Capture the cell that displays the provided text and extract its (x, y) central coordinate. 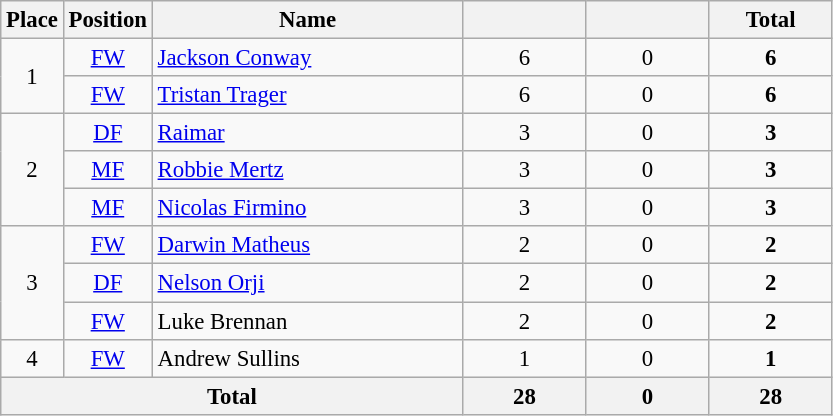
4 (32, 358)
Luke Brennan (308, 321)
Position (108, 20)
Jackson Conway (308, 58)
Andrew Sullins (308, 358)
Place (32, 20)
Raimar (308, 133)
Nicolas Firmino (308, 208)
Robbie Mertz (308, 170)
Name (308, 20)
Tristan Trager (308, 95)
Darwin Matheus (308, 245)
Nelson Orji (308, 283)
